Provide the [x, y] coordinate of the cell's center where the given text is located.  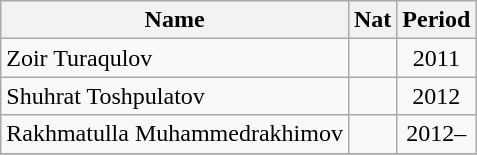
2012 [436, 96]
Shuhrat Toshpulatov [175, 96]
Name [175, 20]
Zoir Turaqulov [175, 58]
2011 [436, 58]
Rakhmatulla Muhammedrakhimov [175, 134]
Nat [372, 20]
2012– [436, 134]
Period [436, 20]
